For the text-containing cell, return its midpoint in (x, y) coordinate format. 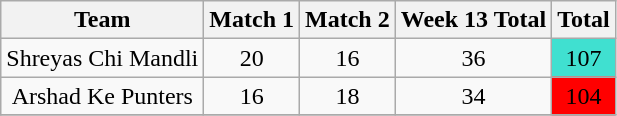
36 (473, 58)
Match 2 (348, 20)
18 (348, 96)
Shreyas Chi Mandli (102, 58)
34 (473, 96)
Arshad Ke Punters (102, 96)
20 (252, 58)
Week 13 Total (473, 20)
104 (584, 96)
107 (584, 58)
Match 1 (252, 20)
Total (584, 20)
Team (102, 20)
